Identify which cell holds the provided text, then report its (x, y) central coordinate. 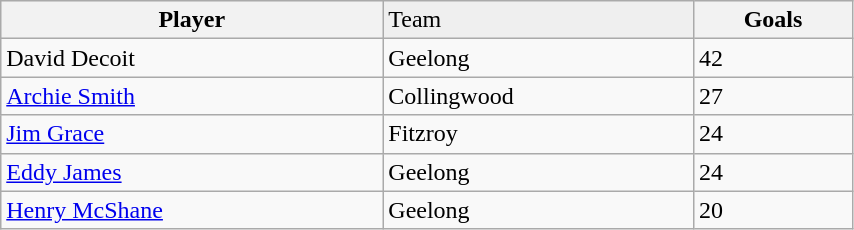
Player (192, 20)
Eddy James (192, 172)
Team (538, 20)
Collingwood (538, 96)
Henry McShane (192, 210)
27 (774, 96)
Goals (774, 20)
42 (774, 58)
Fitzroy (538, 134)
David Decoit (192, 58)
Jim Grace (192, 134)
20 (774, 210)
Archie Smith (192, 96)
